Identify which cell holds the provided text, then report its [X, Y] central coordinate. 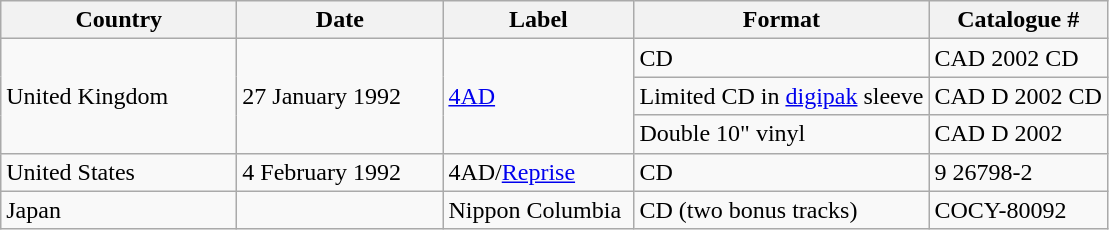
Country [119, 20]
Nippon Columbia [538, 210]
Format [782, 20]
Catalogue # [1018, 20]
CD (two bonus tracks) [782, 210]
Date [340, 20]
COCY-80092 [1018, 210]
Limited CD in digipak sleeve [782, 96]
Label [538, 20]
United Kingdom [119, 96]
Japan [119, 210]
CAD D 2002 CD [1018, 96]
Double 10" vinyl [782, 134]
4 February 1992 [340, 172]
4AD/Reprise [538, 172]
United States [119, 172]
4AD [538, 96]
9 26798-2 [1018, 172]
CAD D 2002 [1018, 134]
CAD 2002 CD [1018, 58]
27 January 1992 [340, 96]
